Pinpoint the cell where the given text exists, returning its [X, Y] midpoint coordinate. 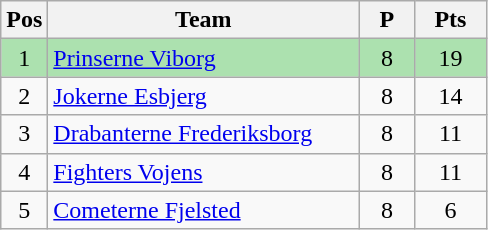
Drabanterne Frederiksborg [204, 134]
Pts [450, 20]
Pos [24, 20]
Prinserne Viborg [204, 58]
Jokerne Esbjerg [204, 96]
Fighters Vojens [204, 172]
4 [24, 172]
3 [24, 134]
Cometerne Fjelsted [204, 210]
5 [24, 210]
1 [24, 58]
14 [450, 96]
Team [204, 20]
2 [24, 96]
6 [450, 210]
P [387, 20]
19 [450, 58]
